For the text-containing cell, return its midpoint in [X, Y] coordinate format. 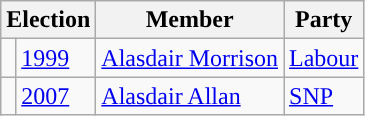
1999 [56, 58]
Party [324, 20]
Labour [324, 58]
Member [190, 20]
Election [48, 20]
Alasdair Allan [190, 96]
Alasdair Morrison [190, 58]
SNP [324, 96]
2007 [56, 96]
